Determine the (x, y) coordinate at the center of the cell enclosing the given text.  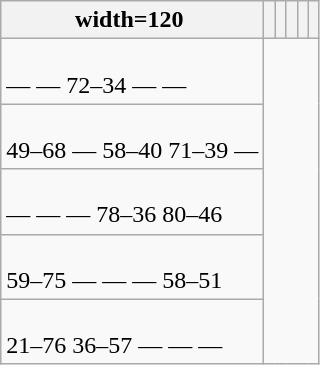
— — — 78–36 80–46 (132, 202)
21–76 36–57 — — — (132, 332)
59–75 — — — 58–51 (132, 266)
— — 72–34 — — (132, 72)
49–68 — 58–40 71–39 — (132, 136)
width=120 (132, 20)
